Find where the given text appears and provide that cell's center as [x, y] coordinate. 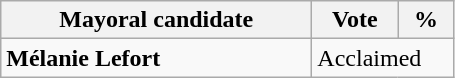
% [426, 20]
Acclaimed [383, 58]
Mélanie Lefort [156, 58]
Vote [355, 20]
Mayoral candidate [156, 20]
